For the text-containing cell, return its midpoint in (x, y) coordinate format. 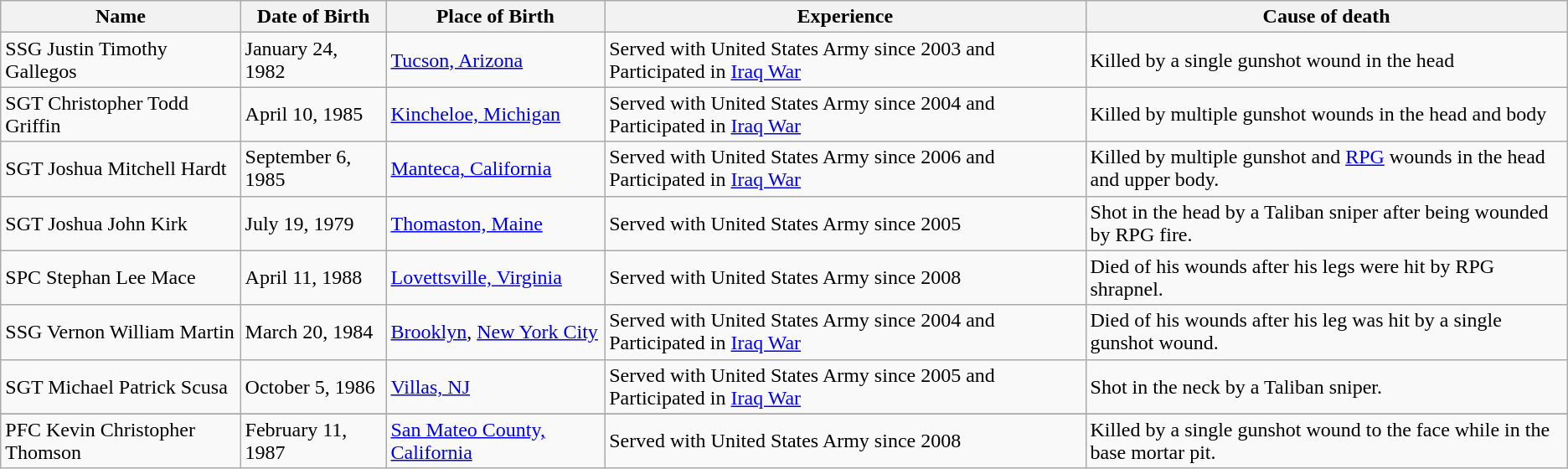
SPC Stephan Lee Mace (121, 278)
Shot in the neck by a Taliban sniper. (1327, 387)
Killed by a single gunshot wound to the face while in the base mortar pit. (1327, 441)
Killed by multiple gunshot and RPG wounds in the head and upper body. (1327, 169)
Thomaston, Maine (496, 223)
January 24, 1982 (313, 60)
San Mateo County, California (496, 441)
Served with United States Army since 2005 (845, 223)
Name (121, 17)
Brooklyn, New York City (496, 332)
March 20, 1984 (313, 332)
Killed by multiple gunshot wounds in the head and body (1327, 114)
Died of his wounds after his legs were hit by RPG shrapnel. (1327, 278)
September 6, 1985 (313, 169)
Manteca, California (496, 169)
Served with United States Army since 2006 and Participated in Iraq War (845, 169)
SGT Michael Patrick Scusa (121, 387)
April 10, 1985 (313, 114)
SSG Vernon William Martin (121, 332)
Shot in the head by a Taliban sniper after being wounded by RPG fire. (1327, 223)
Cause of death (1327, 17)
Place of Birth (496, 17)
July 19, 1979 (313, 223)
Villas, NJ (496, 387)
Killed by a single gunshot wound in the head (1327, 60)
Tucson, Arizona (496, 60)
February 11, 1987 (313, 441)
Kincheloe, Michigan (496, 114)
Served with United States Army since 2003 and Participated in Iraq War (845, 60)
Experience (845, 17)
SGT Joshua Mitchell Hardt (121, 169)
Lovettsville, Virginia (496, 278)
April 11, 1988 (313, 278)
Served with United States Army since 2005 and Participated in Iraq War (845, 387)
SGT Joshua John Kirk (121, 223)
SGT Christopher Todd Griffin (121, 114)
Date of Birth (313, 17)
SSG Justin Timothy Gallegos (121, 60)
October 5, 1986 (313, 387)
PFC Kevin Christopher Thomson (121, 441)
Died of his wounds after his leg was hit by a single gunshot wound. (1327, 332)
